Find where the given text appears and provide that cell's center as [x, y] coordinate. 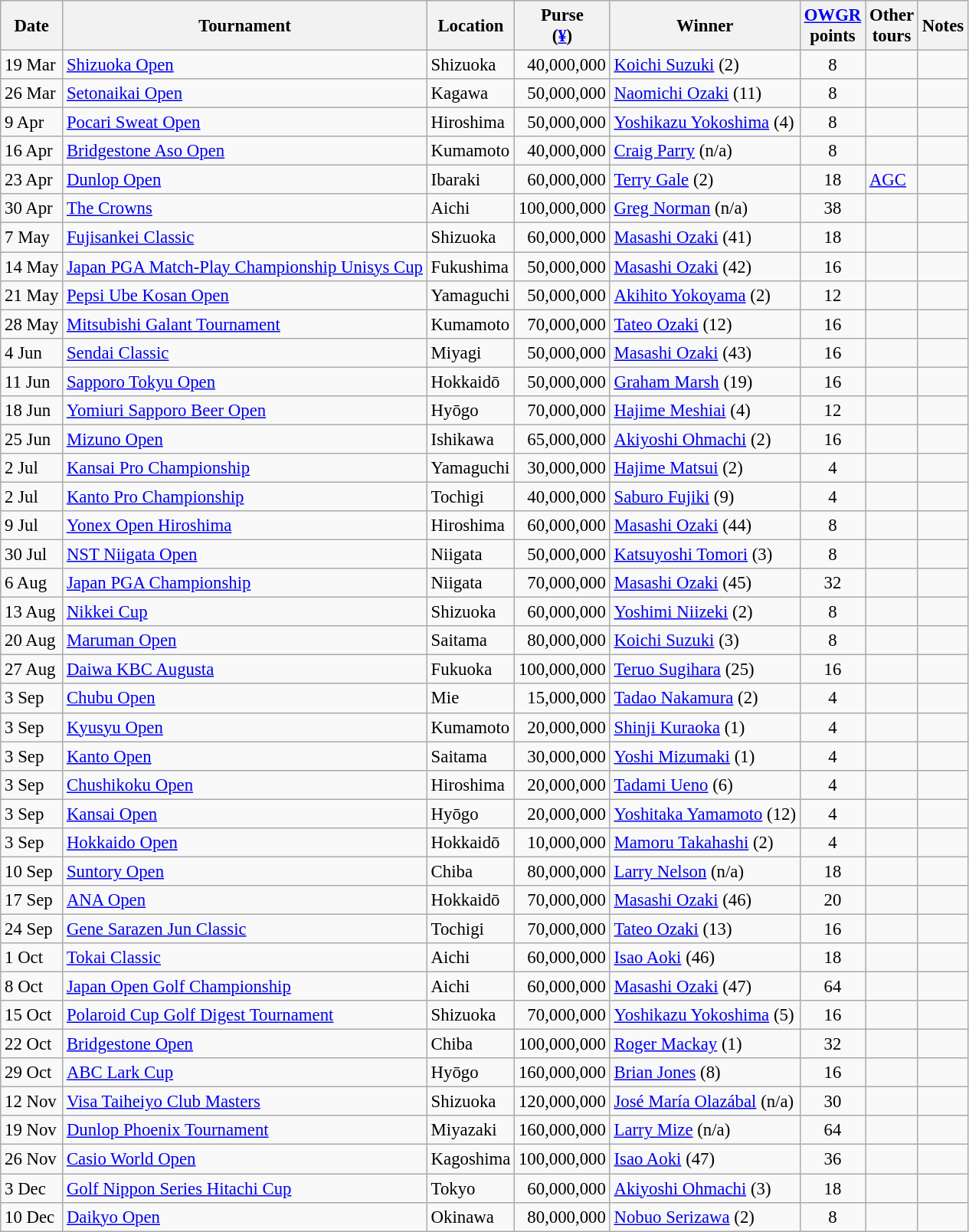
Maruman Open [245, 641]
Masashi Ozaki (44) [705, 526]
27 Aug [32, 670]
Teruo Sugihara (25) [705, 670]
Kagawa [470, 93]
Winner [705, 26]
30 Jul [32, 555]
Greg Norman (n/a) [705, 209]
Daiwa KBC Augusta [245, 670]
Masashi Ozaki (47) [705, 987]
Pepsi Ube Kosan Open [245, 295]
Casio World Open [245, 1159]
Tateo Ozaki (12) [705, 324]
Mitsubishi Galant Tournament [245, 324]
Miyagi [470, 352]
AGC [892, 180]
65,000,000 [562, 439]
Gene Sarazen Jun Classic [245, 929]
Sendai Classic [245, 352]
Polaroid Cup Golf Digest Tournament [245, 1015]
Brian Jones (8) [705, 1073]
Japan Open Golf Championship [245, 987]
Graham Marsh (19) [705, 382]
Date [32, 26]
Chushikoku Open [245, 785]
OWGRpoints [832, 26]
Tournament [245, 26]
24 Sep [32, 929]
25 Jun [32, 439]
Kansai Open [245, 814]
30 Apr [32, 209]
Koichi Suzuki (3) [705, 641]
Masashi Ozaki (41) [705, 238]
Isao Aoki (47) [705, 1159]
Mamoru Takahashi (2) [705, 843]
36 [832, 1159]
3 Dec [32, 1188]
15,000,000 [562, 699]
Daikyo Open [245, 1217]
Visa Taiheiyo Club Masters [245, 1102]
Isao Aoki (46) [705, 958]
38 [832, 209]
Yoshimi Niizeki (2) [705, 612]
Pocari Sweat Open [245, 123]
13 Aug [32, 612]
16 Apr [32, 151]
9 Jul [32, 526]
Kanto Open [245, 756]
23 Apr [32, 180]
Othertours [892, 26]
10 Sep [32, 871]
Tadao Nakamura (2) [705, 699]
21 May [32, 295]
ABC Lark Cup [245, 1073]
Shizuoka Open [245, 65]
19 Mar [32, 65]
7 May [32, 238]
José María Olazábal (n/a) [705, 1102]
Larry Nelson (n/a) [705, 871]
Tokai Classic [245, 958]
The Crowns [245, 209]
Fukushima [470, 267]
Ibaraki [470, 180]
Terry Gale (2) [705, 180]
Katsuyoshi Tomori (3) [705, 555]
NST Niigata Open [245, 555]
Golf Nippon Series Hitachi Cup [245, 1188]
Yoshikazu Yokoshima (4) [705, 123]
Japan PGA Match-Play Championship Unisys Cup [245, 267]
30 [832, 1102]
Bridgestone Aso Open [245, 151]
Fujisankei Classic [245, 238]
120,000,000 [562, 1102]
28 May [32, 324]
Masashi Ozaki (43) [705, 352]
Fukuoka [470, 670]
8 Oct [32, 987]
Naomichi Ozaki (11) [705, 93]
Koichi Suzuki (2) [705, 65]
Dunlop Open [245, 180]
Larry Mize (n/a) [705, 1130]
Saburo Fujiki (9) [705, 496]
1 Oct [32, 958]
15 Oct [32, 1015]
11 Jun [32, 382]
17 Sep [32, 900]
Chubu Open [245, 699]
Notes [942, 26]
Akiyoshi Ohmachi (2) [705, 439]
Akihito Yokoyama (2) [705, 295]
Hajime Meshiai (4) [705, 411]
6 Aug [32, 583]
Location [470, 26]
Yoshikazu Yokoshima (5) [705, 1015]
Hokkaido Open [245, 843]
Japan PGA Championship [245, 583]
26 Mar [32, 93]
22 Oct [32, 1044]
Ishikawa [470, 439]
Yonex Open Hiroshima [245, 526]
Kanto Pro Championship [245, 496]
4 Jun [32, 352]
20 [832, 900]
Bridgestone Open [245, 1044]
Nikkei Cup [245, 612]
Nobuo Serizawa (2) [705, 1217]
Masashi Ozaki (46) [705, 900]
Miyazaki [470, 1130]
Sapporo Tokyu Open [245, 382]
18 Jun [32, 411]
Tadami Ueno (6) [705, 785]
19 Nov [32, 1130]
Yomiuri Sapporo Beer Open [245, 411]
Tokyo [470, 1188]
Yoshi Mizumaki (1) [705, 756]
Kagoshima [470, 1159]
Hajime Matsui (2) [705, 468]
Tateo Ozaki (13) [705, 929]
Kyusyu Open [245, 727]
Masashi Ozaki (45) [705, 583]
Purse(¥) [562, 26]
Craig Parry (n/a) [705, 151]
ANA Open [245, 900]
Kansai Pro Championship [245, 468]
26 Nov [32, 1159]
29 Oct [32, 1073]
9 Apr [32, 123]
10 Dec [32, 1217]
12 Nov [32, 1102]
Akiyoshi Ohmachi (3) [705, 1188]
Mizuno Open [245, 439]
Okinawa [470, 1217]
Setonaikai Open [245, 93]
Suntory Open [245, 871]
20 Aug [32, 641]
14 May [32, 267]
Masashi Ozaki (42) [705, 267]
10,000,000 [562, 843]
Shinji Kuraoka (1) [705, 727]
Dunlop Phoenix Tournament [245, 1130]
Mie [470, 699]
Roger Mackay (1) [705, 1044]
Yoshitaka Yamamoto (12) [705, 814]
